Scan for the cell matching the given text and deliver its (X, Y) coordinate at center. 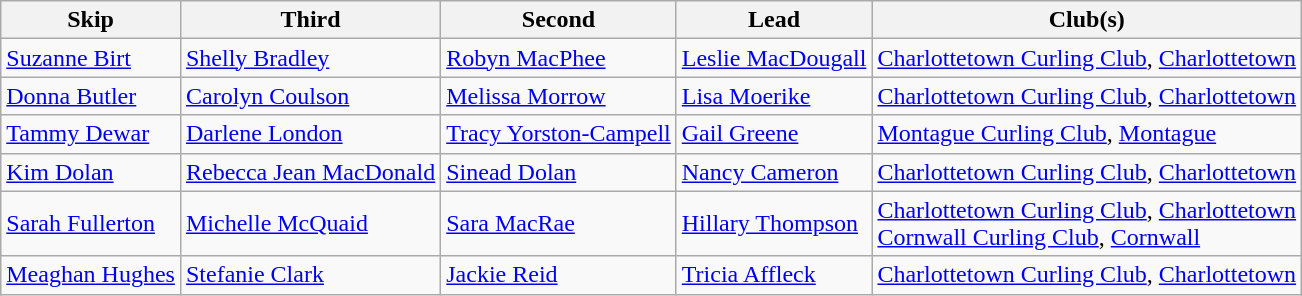
Gail Greene (774, 134)
Club(s) (1087, 20)
Charlottetown Curling Club, Charlottetown Cornwall Curling Club, Cornwall (1087, 224)
Michelle McQuaid (310, 224)
Robyn MacPhee (559, 58)
Montague Curling Club, Montague (1087, 134)
Carolyn Coulson (310, 96)
Shelly Bradley (310, 58)
Sinead Dolan (559, 172)
Darlene London (310, 134)
Donna Butler (91, 96)
Kim Dolan (91, 172)
Meaghan Hughes (91, 275)
Stefanie Clark (310, 275)
Skip (91, 20)
Melissa Morrow (559, 96)
Nancy Cameron (774, 172)
Lisa Moerike (774, 96)
Tammy Dewar (91, 134)
Leslie MacDougall (774, 58)
Lead (774, 20)
Suzanne Birt (91, 58)
Tricia Affleck (774, 275)
Hillary Thompson (774, 224)
Third (310, 20)
Sarah Fullerton (91, 224)
Tracy Yorston-Campell (559, 134)
Sara MacRae (559, 224)
Jackie Reid (559, 275)
Rebecca Jean MacDonald (310, 172)
Second (559, 20)
